Return the [x, y] coordinate for the center point of the cell that contains the specified text.  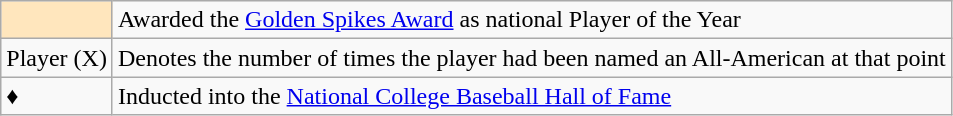
Inducted into the National College Baseball Hall of Fame [532, 96]
Player (X) [57, 58]
Awarded the Golden Spikes Award as national Player of the Year [532, 20]
♦ [57, 96]
Denotes the number of times the player had been named an All-American at that point [532, 58]
